Return [X, Y] of the center of cell containing provided text 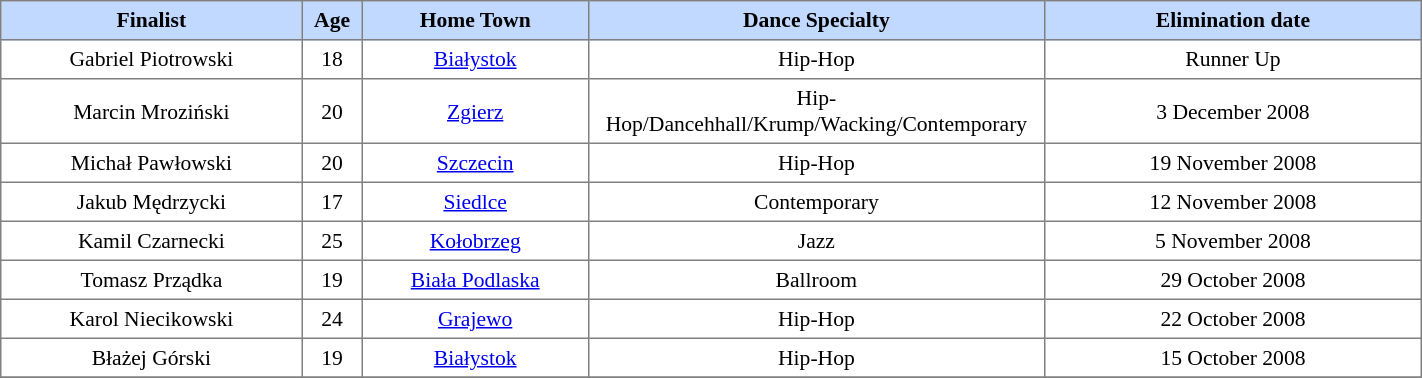
Tomasz Prządka [152, 280]
25 [332, 240]
Błażej Górski [152, 358]
Runner Up [1234, 60]
Zgierz [475, 111]
Finalist [152, 20]
Hip-Hop/Dancehhall/Krump/Wacking/Contemporary [816, 111]
12 November 2008 [1234, 202]
22 October 2008 [1234, 318]
Gabriel Piotrowski [152, 60]
Siedlce [475, 202]
Karol Niecikowski [152, 318]
Grajewo [475, 318]
5 November 2008 [1234, 240]
Jazz [816, 240]
29 October 2008 [1234, 280]
Dance Specialty [816, 20]
Jakub Mędrzycki [152, 202]
Age [332, 20]
Kołobrzeg [475, 240]
17 [332, 202]
24 [332, 318]
3 December 2008 [1234, 111]
Biała Podlaska [475, 280]
18 [332, 60]
Marcin Mroziński [152, 111]
Szczecin [475, 162]
19 November 2008 [1234, 162]
Home Town [475, 20]
Ballroom [816, 280]
Contemporary [816, 202]
Kamil Czarnecki [152, 240]
Michał Pawłowski [152, 162]
Elimination date [1234, 20]
15 October 2008 [1234, 358]
